Output the (x, y) coordinate of the center of the cell containing the given text.  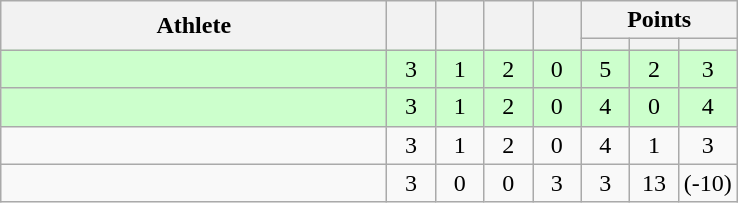
Points (659, 20)
5 (606, 69)
(-10) (708, 183)
Athlete (194, 26)
13 (654, 183)
